Identify which cell holds the provided text, then report its (X, Y) central coordinate. 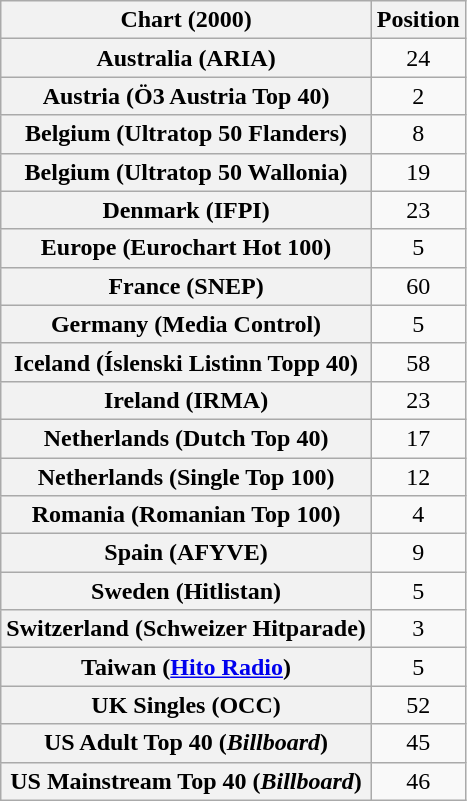
Austria (Ö3 Austria Top 40) (186, 96)
17 (418, 438)
52 (418, 705)
Denmark (IFPI) (186, 210)
9 (418, 553)
Germany (Media Control) (186, 324)
Europe (Eurochart Hot 100) (186, 248)
19 (418, 172)
Chart (2000) (186, 20)
France (SNEP) (186, 286)
8 (418, 134)
46 (418, 781)
UK Singles (OCC) (186, 705)
4 (418, 515)
Taiwan (Hito Radio) (186, 667)
58 (418, 362)
Sweden (Hitlistan) (186, 591)
Switzerland (Schweizer Hitparade) (186, 629)
US Mainstream Top 40 (Billboard) (186, 781)
60 (418, 286)
24 (418, 58)
Iceland (Íslenski Listinn Topp 40) (186, 362)
Netherlands (Single Top 100) (186, 477)
Romania (Romanian Top 100) (186, 515)
Spain (AFYVE) (186, 553)
Position (418, 20)
12 (418, 477)
2 (418, 96)
Australia (ARIA) (186, 58)
45 (418, 743)
Ireland (IRMA) (186, 400)
US Adult Top 40 (Billboard) (186, 743)
Netherlands (Dutch Top 40) (186, 438)
Belgium (Ultratop 50 Flanders) (186, 134)
Belgium (Ultratop 50 Wallonia) (186, 172)
3 (418, 629)
